Extract the [x, y] coordinate from the center of the cell holding the provided text.  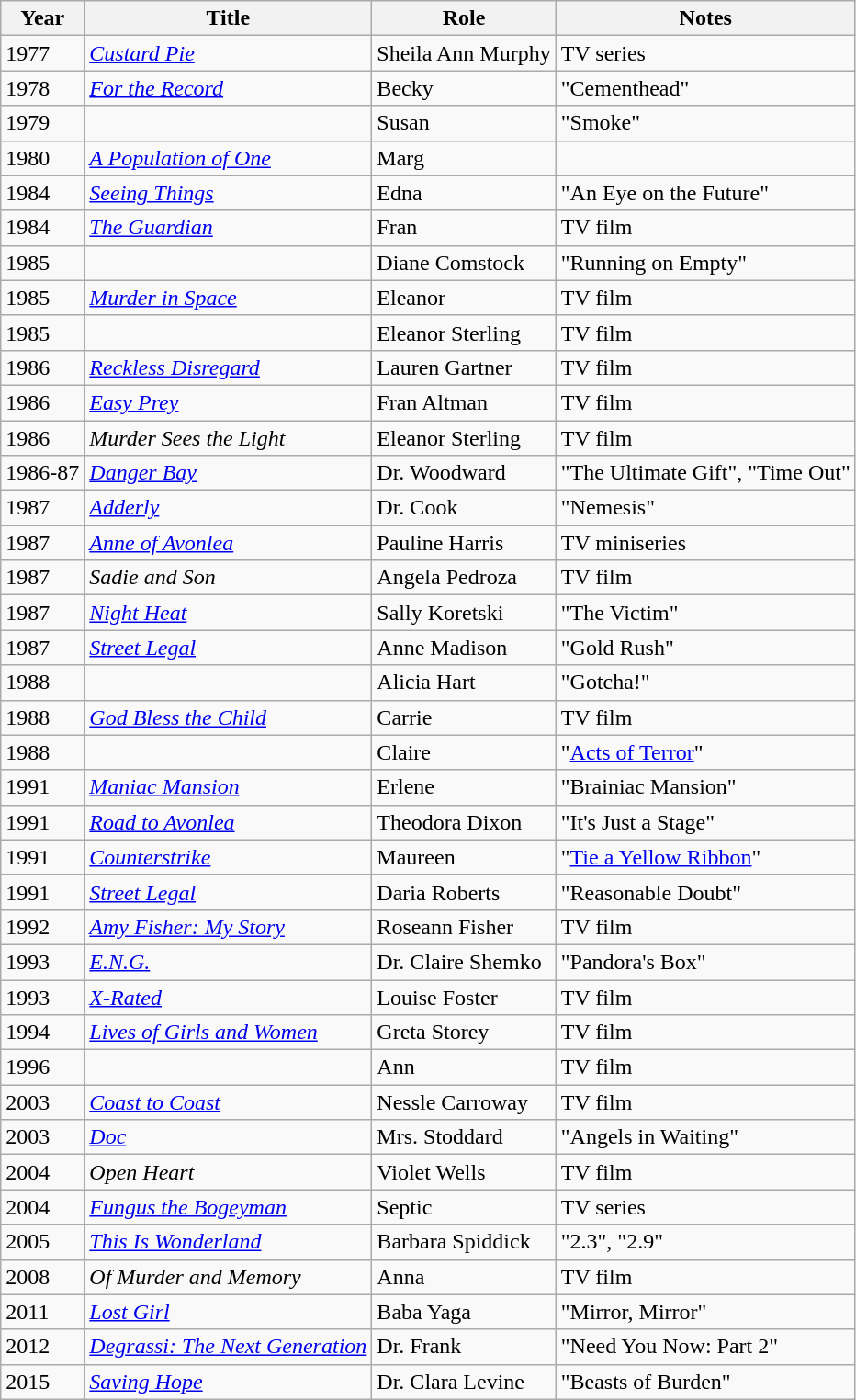
The Guardian [228, 228]
"Mirror, Mirror" [705, 1312]
Year [42, 18]
Saving Hope [228, 1382]
Night Heat [228, 613]
Anne of Avonlea [228, 543]
2015 [42, 1382]
2005 [42, 1242]
"Gotcha!" [705, 683]
Angela Pedroza [464, 578]
"Tie a Yellow Ribbon" [705, 857]
Murder in Space [228, 298]
This Is Wonderland [228, 1242]
"Smoke" [705, 123]
Role [464, 18]
Lauren Gartner [464, 367]
"Nemesis" [705, 508]
Eleanor [464, 298]
Alicia Hart [464, 683]
Theodora Dixon [464, 822]
"The Ultimate Gift", "Time Out" [705, 473]
TV miniseries [705, 543]
Road to Avonlea [228, 822]
1992 [42, 927]
Easy Prey [228, 402]
Doc [228, 1137]
Nessle Carroway [464, 1102]
Anna [464, 1277]
Louise Foster [464, 997]
Greta Storey [464, 1033]
Coast to Coast [228, 1102]
1994 [42, 1033]
Title [228, 18]
"Pandora's Box" [705, 962]
A Population of One [228, 158]
Sadie and Son [228, 578]
Anne Madison [464, 648]
"Gold Rush" [705, 648]
Notes [705, 18]
Edna [464, 193]
Fungus the Bogeyman [228, 1207]
Dr. Woodward [464, 473]
"Need You Now: Part 2" [705, 1347]
Sheila Ann Murphy [464, 53]
Diane Comstock [464, 263]
Daria Roberts [464, 892]
For the Record [228, 88]
Sally Koretski [464, 613]
Counterstrike [228, 857]
Fran Altman [464, 402]
Adderly [228, 508]
Custard Pie [228, 53]
"The Victim" [705, 613]
Seeing Things [228, 193]
"Running on Empty" [705, 263]
Fran [464, 228]
"It's Just a Stage" [705, 822]
Maureen [464, 857]
"Angels in Waiting" [705, 1137]
Claire [464, 752]
Reckless Disregard [228, 367]
Dr. Frank [464, 1347]
Lives of Girls and Women [228, 1033]
Baba Yaga [464, 1312]
2008 [42, 1277]
God Bless the Child [228, 717]
1978 [42, 88]
Lost Girl [228, 1312]
Of Murder and Memory [228, 1277]
2012 [42, 1347]
"An Eye on the Future" [705, 193]
"Reasonable Doubt" [705, 892]
Maniac Mansion [228, 787]
Marg [464, 158]
2011 [42, 1312]
Pauline Harris [464, 543]
X-Rated [228, 997]
"Brainiac Mansion" [705, 787]
Septic [464, 1207]
E.N.G. [228, 962]
Danger Bay [228, 473]
1979 [42, 123]
Roseann Fisher [464, 927]
Ann [464, 1067]
Dr. Claire Shemko [464, 962]
1986-87 [42, 473]
Dr. Cook [464, 508]
Amy Fisher: My Story [228, 927]
Becky [464, 88]
Susan [464, 123]
Violet Wells [464, 1172]
Mrs. Stoddard [464, 1137]
Dr. Clara Levine [464, 1382]
Erlene [464, 787]
"Cementhead" [705, 88]
"Beasts of Burden" [705, 1382]
Open Heart [228, 1172]
Degrassi: The Next Generation [228, 1347]
1980 [42, 158]
Carrie [464, 717]
Murder Sees the Light [228, 438]
Barbara Spiddick [464, 1242]
"2.3", "2.9" [705, 1242]
1977 [42, 53]
1996 [42, 1067]
"Acts of Terror" [705, 752]
